Search for the cell housing the specified text and yield its (X, Y) center coordinate. 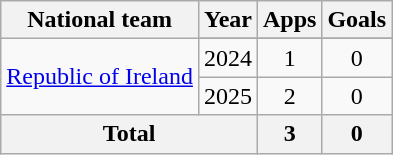
3 (289, 134)
2024 (228, 58)
Total (130, 134)
2 (289, 96)
National team (100, 20)
Year (228, 20)
Goals (357, 20)
2025 (228, 96)
Apps (289, 20)
Republic of Ireland (100, 77)
1 (289, 58)
